Capture the cell that displays the provided text and extract its [x, y] central coordinate. 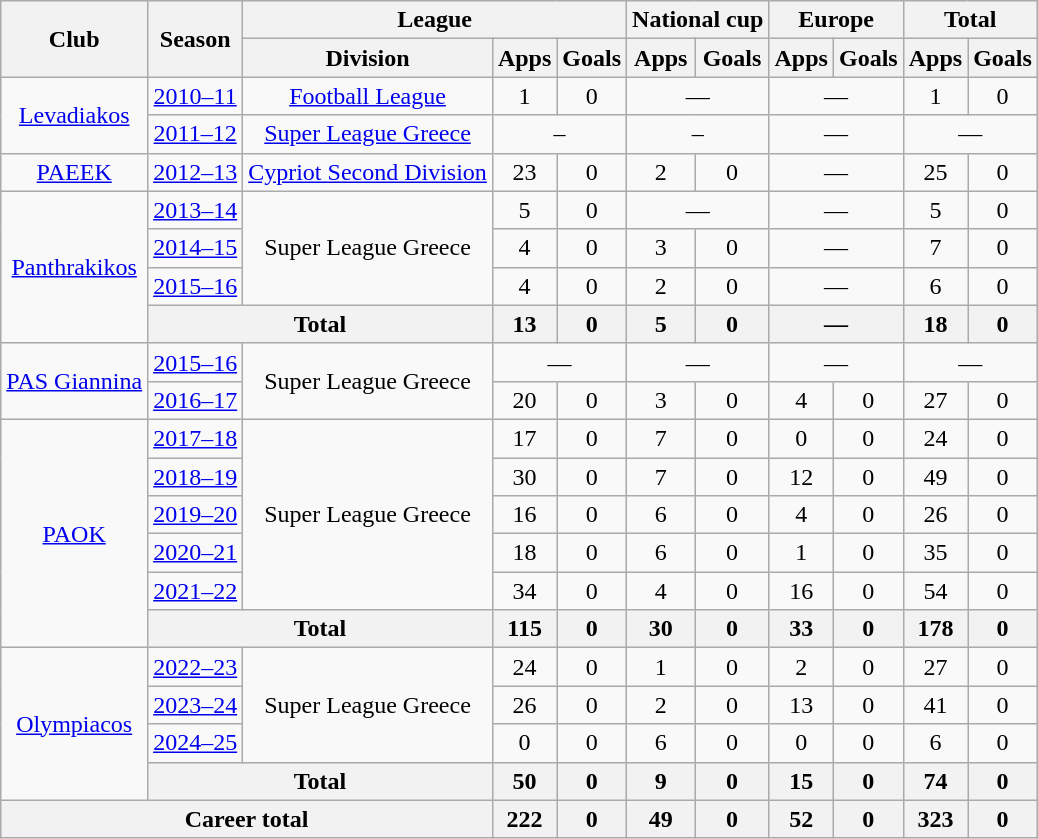
Levadiakos [74, 115]
23 [524, 172]
74 [935, 781]
17 [524, 438]
Division [368, 58]
Panthrakikos [74, 267]
2021–22 [196, 591]
15 [801, 781]
2017–18 [196, 438]
25 [935, 172]
54 [935, 591]
Football League [368, 96]
Cypriot Second Division [368, 172]
2022–23 [196, 667]
Season [196, 39]
League [435, 20]
Career total [247, 819]
2010–11 [196, 96]
9 [661, 781]
33 [801, 629]
52 [801, 819]
35 [935, 553]
PAS Giannina [74, 381]
2020–21 [196, 553]
Europe [836, 20]
2011–12 [196, 134]
Club [74, 39]
115 [524, 629]
2024–25 [196, 743]
PAOK [74, 533]
20 [524, 400]
50 [524, 781]
178 [935, 629]
2023–24 [196, 705]
Olympiacos [74, 724]
2018–19 [196, 477]
National cup [698, 20]
323 [935, 819]
2016–17 [196, 400]
222 [524, 819]
2019–20 [196, 515]
34 [524, 591]
2012–13 [196, 172]
41 [935, 705]
12 [801, 477]
2013–14 [196, 210]
2014–15 [196, 248]
PAEEK [74, 172]
